Capture the cell that displays the provided text and extract its (X, Y) central coordinate. 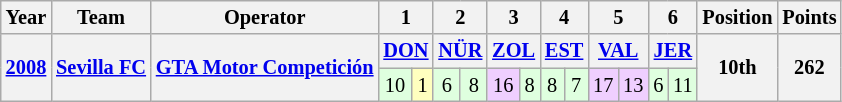
10 (394, 85)
11 (682, 85)
NÜR (460, 51)
17 (603, 85)
10th (737, 68)
DON (406, 51)
Points (809, 17)
Sevilla FC (101, 68)
3 (514, 17)
13 (633, 85)
2 (460, 17)
EST (564, 51)
16 (503, 85)
GTA Motor Competición (265, 68)
Team (101, 17)
Position (737, 17)
JER (672, 51)
2008 (26, 68)
ZOL (514, 51)
VAL (618, 51)
Year (26, 17)
Operator (265, 17)
262 (809, 68)
4 (564, 17)
5 (618, 17)
7 (576, 85)
